From the cell containing the given text, extract its center point as (x, y) coordinate. 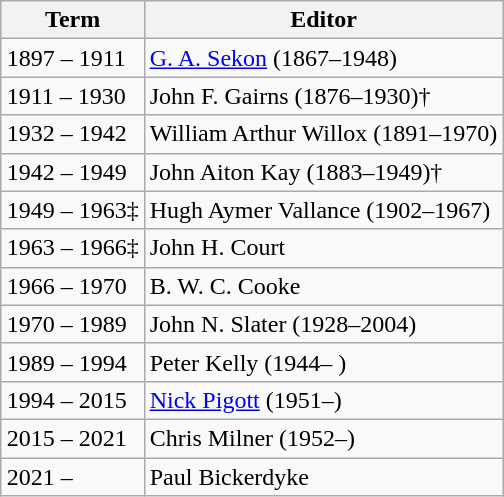
John Aiton Kay (1883–1949)† (324, 172)
1989 – 1994 (72, 362)
1966 – 1970 (72, 286)
Hugh Aymer Vallance (1902–1967) (324, 210)
Chris Milner (1952–) (324, 438)
B. W. C. Cooke (324, 286)
Nick Pigott (1951–) (324, 400)
1970 – 1989 (72, 324)
John F. Gairns (1876–1930)† (324, 96)
1949 – 1963‡ (72, 210)
1897 – 1911 (72, 58)
Term (72, 20)
G. A. Sekon (1867–1948) (324, 58)
2021 – (72, 477)
John H. Court (324, 248)
2015 – 2021 (72, 438)
1963 – 1966‡ (72, 248)
Editor (324, 20)
Paul Bickerdyke (324, 477)
1994 – 2015 (72, 400)
1911 – 1930 (72, 96)
Peter Kelly (1944– ) (324, 362)
1932 – 1942 (72, 134)
William Arthur Willox (1891–1970) (324, 134)
1942 – 1949 (72, 172)
John N. Slater (1928–2004) (324, 324)
